Determine the [X, Y] coordinate at the center of the cell enclosing the given text.  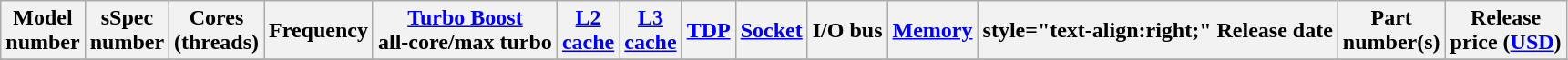
L3cache [651, 31]
L2cache [588, 31]
style="text-align:right;" Release date [1157, 31]
Partnumber(s) [1391, 31]
Turbo Boostall-core/max turbo [465, 31]
I/O bus [847, 31]
Socket [771, 31]
Cores(threads) [217, 31]
Releaseprice (USD) [1505, 31]
Memory [933, 31]
sSpecnumber [127, 31]
Frequency [319, 31]
TDP [709, 31]
Modelnumber [43, 31]
